Pinpoint the cell where the given text exists, returning its (X, Y) midpoint coordinate. 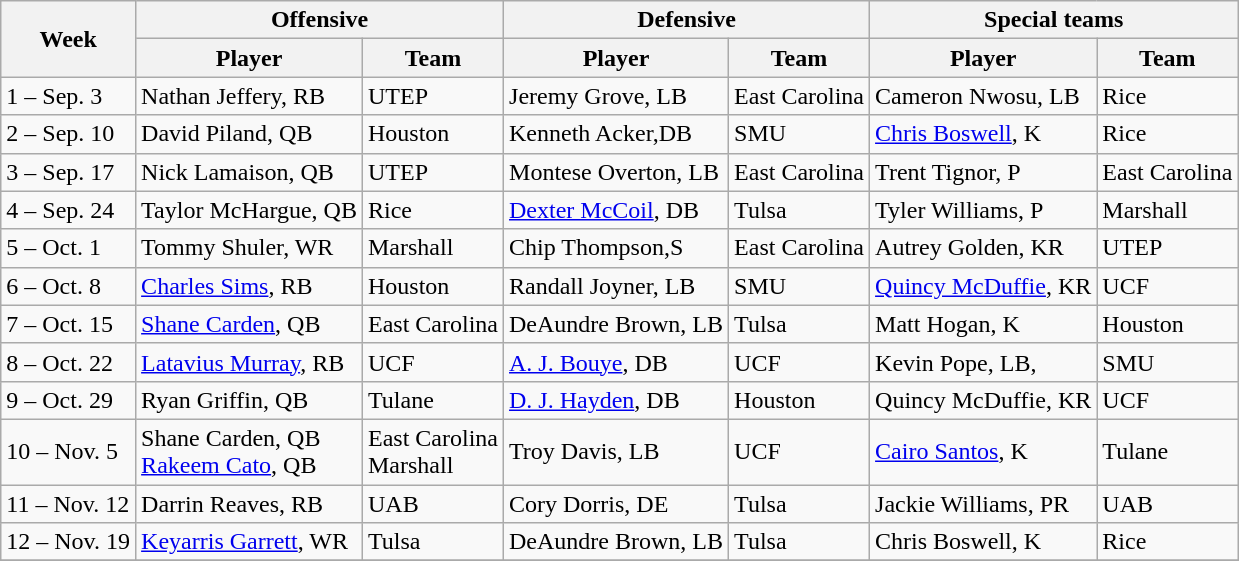
Keyarris Garrett, WR (250, 542)
David Piland, QB (250, 134)
Cairo Santos, K (984, 452)
7 – Oct. 15 (68, 324)
Charles Sims, RB (250, 286)
D. J. Hayden, DB (616, 400)
Matt Hogan, K (984, 324)
Trent Tignor, P (984, 172)
9 – Oct. 29 (68, 400)
11 – Nov. 12 (68, 503)
Jackie Williams, PR (984, 503)
8 – Oct. 22 (68, 362)
Latavius Murray, RB (250, 362)
Darrin Reaves, RB (250, 503)
East CarolinaMarshall (432, 452)
3 – Sep. 17 (68, 172)
Kevin Pope, LB, (984, 362)
Tommy Shuler, WR (250, 248)
Cameron Nwosu, LB (984, 96)
Defensive (687, 20)
A. J. Bouye, DB (616, 362)
12 – Nov. 19 (68, 542)
Jeremy Grove, LB (616, 96)
Cory Dorris, DE (616, 503)
Chip Thompson,S (616, 248)
Randall Joyner, LB (616, 286)
Special teams (1054, 20)
Week (68, 39)
1 – Sep. 3 (68, 96)
Nick Lamaison, QB (250, 172)
6 – Oct. 8 (68, 286)
Dexter McCoil, DB (616, 210)
Nathan Jeffery, RB (250, 96)
Autrey Golden, KR (984, 248)
Kenneth Acker,DB (616, 134)
4 – Sep. 24 (68, 210)
Shane Carden, QBRakeem Cato, QB (250, 452)
2 – Sep. 10 (68, 134)
5 – Oct. 1 (68, 248)
Troy Davis, LB (616, 452)
Ryan Griffin, QB (250, 400)
Taylor McHargue, QB (250, 210)
Offensive (320, 20)
Montese Overton, LB (616, 172)
Tyler Williams, P (984, 210)
Shane Carden, QB (250, 324)
10 – Nov. 5 (68, 452)
